Capture the cell that displays the provided text and extract its (X, Y) central coordinate. 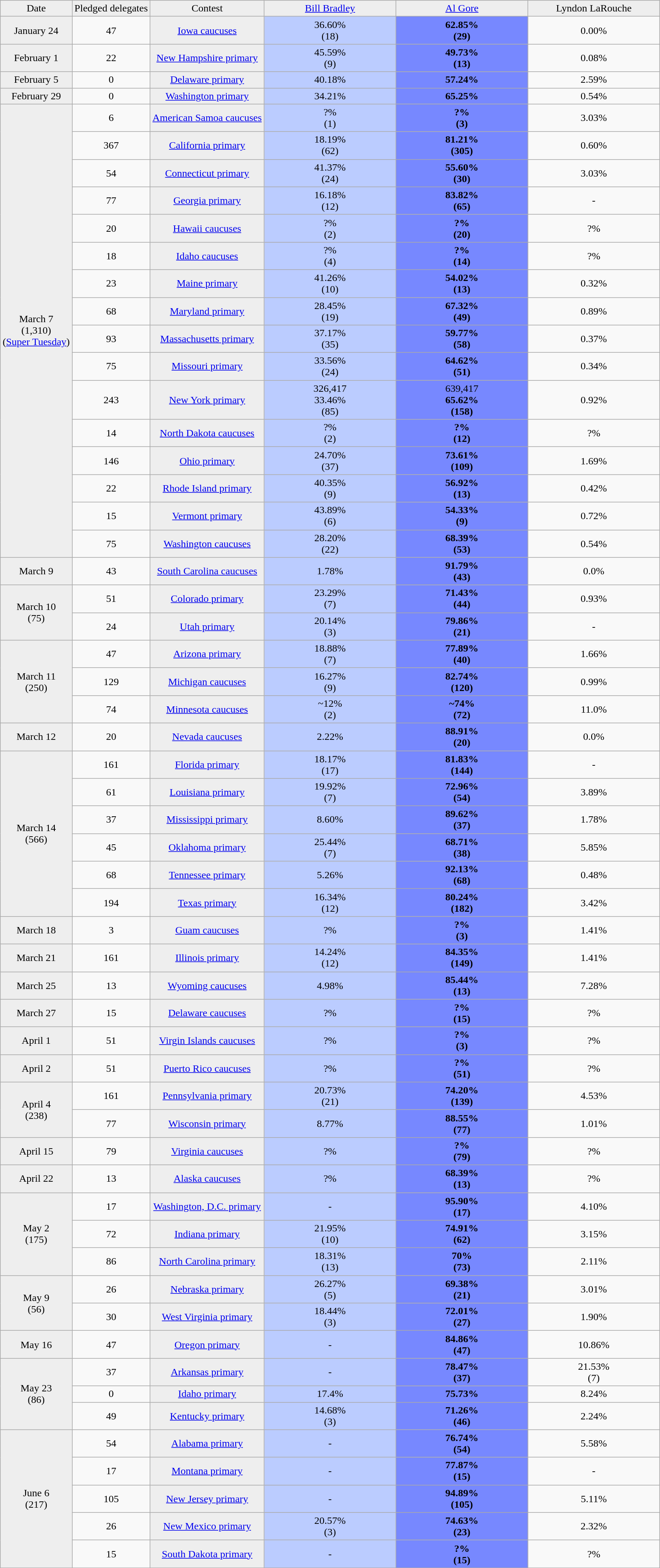
?%(51) (462, 1068)
54.02%(13) (462, 284)
February 29 (37, 96)
0.32% (594, 284)
March 12 (37, 737)
February 5 (37, 80)
36.60%(18) (330, 31)
0.60% (594, 145)
Indiana primary (207, 1234)
79.86%(21) (462, 627)
83.82%(65) (462, 200)
0.92% (594, 400)
14.68%(3) (330, 1416)
March 27 (37, 1013)
Arkansas primary (207, 1372)
0.89% (594, 311)
Texas primary (207, 902)
2.11% (594, 1262)
74.91%(62) (462, 1234)
Pennsylvania primary (207, 1096)
0.93% (594, 599)
40.18% (330, 80)
0.48% (594, 875)
73.61%(109) (462, 461)
72 (111, 1234)
California primary (207, 145)
North Carolina primary (207, 1262)
68.71%(38) (462, 847)
Maryland primary (207, 311)
Alaska caucuses (207, 1178)
86 (111, 1262)
West Virginia primary (207, 1317)
76.74%(54) (462, 1443)
3.15% (594, 1234)
Washington primary (207, 96)
81.21%(305) (462, 145)
Rhode Island primary (207, 488)
61 (111, 792)
88.91%(20) (462, 737)
April 4(238) (37, 1110)
10.86% (594, 1345)
20.57%(3) (330, 1526)
Ohio primary (207, 461)
326,41733.46%(85) (330, 400)
Idaho caucuses (207, 256)
34.21% (330, 96)
85.44%(13) (462, 986)
1.90% (594, 1317)
21.95%(10) (330, 1234)
23 (111, 284)
?%(14) (462, 256)
18.88%(7) (330, 654)
91.79%(43) (462, 571)
Oregon primary (207, 1345)
Bill Bradley (330, 8)
May 2(175) (37, 1234)
South Carolina caucuses (207, 571)
84.86%(47) (462, 1345)
June 6(217) (37, 1498)
105 (111, 1498)
3 (111, 930)
146 (111, 461)
North Dakota caucuses (207, 433)
19.92%(7) (330, 792)
6 (111, 118)
92.13%(68) (462, 875)
Washington, D.C. primary (207, 1206)
367 (111, 145)
16.34%(12) (330, 902)
18.44%(3) (330, 1317)
70%(73) (462, 1262)
Missouri primary (207, 367)
1.01% (594, 1123)
5.58% (594, 1443)
Maine primary (207, 284)
14.24%(12) (330, 958)
Vermont primary (207, 516)
South Dakota primary (207, 1554)
2.59% (594, 80)
74.20%(139) (462, 1096)
New York primary (207, 400)
7.28% (594, 986)
21.53% (7) (594, 1372)
4.98% (330, 986)
Illinois primary (207, 958)
New Jersey primary (207, 1498)
3.89% (594, 792)
?%(79) (462, 1151)
Georgia primary (207, 200)
Al Gore (462, 8)
59.77%(58) (462, 339)
40.35%(9) (330, 488)
26.27%(5) (330, 1290)
75.73% (462, 1394)
14 (111, 433)
2.24% (594, 1416)
64.62%(51) (462, 367)
71.43%(44) (462, 599)
67.32%(49) (462, 311)
28.20%(22) (330, 543)
1.69% (594, 461)
33.56%(24) (330, 367)
Connecticut primary (207, 173)
74 (111, 709)
Virginia caucuses (207, 1151)
April 22 (37, 1178)
March 10(75) (37, 613)
95.90%(17) (462, 1206)
11.0% (594, 709)
Delaware primary (207, 80)
Oklahoma primary (207, 847)
82.74%(120) (462, 682)
~74%(72) (462, 709)
20.14%(3) (330, 627)
Wyoming caucuses (207, 986)
Colorado primary (207, 599)
88.55%(77) (462, 1123)
79 (111, 1151)
639,41765.62%(158) (462, 400)
New Hampshire primary (207, 58)
43.89%(6) (330, 516)
Pledged delegates (111, 8)
2.22% (330, 737)
23.29%(7) (330, 599)
18 (111, 256)
March 7(1,310)(Super Tuesday) (37, 331)
16.27%(9) (330, 682)
18.17%(17) (330, 764)
45 (111, 847)
81.83%(144) (462, 764)
February 1 (37, 58)
20.73%(21) (330, 1096)
Puerto Rico caucuses (207, 1068)
March 18 (37, 930)
0.37% (594, 339)
37.17%(35) (330, 339)
Nevada caucuses (207, 737)
84.35%(149) (462, 958)
March 25 (37, 986)
0.00% (594, 31)
3.42% (594, 902)
68.39%(13) (462, 1178)
72.01%(27) (462, 1317)
Virgin Islands caucuses (207, 1041)
5.11% (594, 1498)
5.85% (594, 847)
77.87%(15) (462, 1471)
?%(12) (462, 433)
March 14(566) (37, 833)
January 24 (37, 31)
Hawaii caucuses (207, 228)
?%(4) (330, 256)
24.70%(37) (330, 461)
American Samoa caucuses (207, 118)
78.47%(37) (462, 1372)
0.99% (594, 682)
Delaware caucuses (207, 1013)
Louisiana primary (207, 792)
45.59%(9) (330, 58)
243 (111, 400)
Idaho primary (207, 1394)
March 11(250) (37, 682)
54.33%(9) (462, 516)
18.31%(13) (330, 1262)
0.72% (594, 516)
16.18%(12) (330, 200)
?%(20) (462, 228)
0.08% (594, 58)
8.60% (330, 820)
?%(1) (330, 118)
Contest (207, 8)
57.24% (462, 80)
194 (111, 902)
May 16 (37, 1345)
28.45%(19) (330, 311)
89.62%(37) (462, 820)
55.60%(30) (462, 173)
5.26% (330, 875)
65.25% (462, 96)
18.19%(62) (330, 145)
43 (111, 571)
Wisconsin primary (207, 1123)
Michigan caucuses (207, 682)
69.38%(21) (462, 1290)
4.53% (594, 1096)
May 23(86) (37, 1394)
Nebraska primary (207, 1290)
62.85%(29) (462, 31)
Date (37, 8)
Iowa caucuses (207, 31)
74.63%(23) (462, 1526)
93 (111, 339)
Alabama primary (207, 1443)
New Mexico primary (207, 1526)
3.01% (594, 1290)
8.77% (330, 1123)
77.89%(40) (462, 654)
May 9(56) (37, 1303)
72.96%(54) (462, 792)
71.26%(46) (462, 1416)
Arizona primary (207, 654)
1.66% (594, 654)
April 1 (37, 1041)
Utah primary (207, 627)
4.10% (594, 1206)
Kentucky primary (207, 1416)
8.24% (594, 1394)
94.89%(105) (462, 1498)
24 (111, 627)
0.34% (594, 367)
Massachusetts primary (207, 339)
April 2 (37, 1068)
68.39%(53) (462, 543)
17.4% (330, 1394)
Lyndon LaRouche (594, 8)
Minnesota caucuses (207, 709)
March 9 (37, 571)
~12%(2) (330, 709)
Washington caucuses (207, 543)
Guam caucuses (207, 930)
0.42% (594, 488)
Mississippi primary (207, 820)
129 (111, 682)
80.24%(182) (462, 902)
25.44%(7) (330, 847)
41.37%(24) (330, 173)
2.32% (594, 1526)
30 (111, 1317)
Tennessee primary (207, 875)
March 21 (37, 958)
49 (111, 1416)
April 15 (37, 1151)
56.92%(13) (462, 488)
Montana primary (207, 1471)
41.26%(10) (330, 284)
Florida primary (207, 764)
49.73%(13) (462, 58)
